Pinpoint the cell where the given text exists, returning its (x, y) midpoint coordinate. 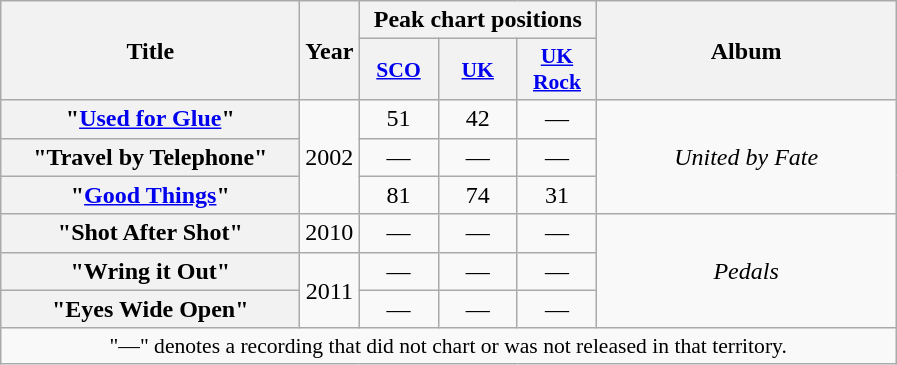
"Wring it Out" (150, 271)
31 (556, 195)
81 (398, 195)
Peak chart positions (478, 20)
UK (478, 70)
Title (150, 50)
"Shot After Shot" (150, 233)
"Good Things" (150, 195)
"—" denotes a recording that did not chart or was not released in that territory. (448, 346)
51 (398, 119)
42 (478, 119)
2002 (330, 157)
"Eyes Wide Open" (150, 309)
Album (746, 50)
UKRock (556, 70)
United by Fate (746, 157)
SCO (398, 70)
"Travel by Telephone" (150, 157)
74 (478, 195)
2010 (330, 233)
"Used for Glue" (150, 119)
Year (330, 50)
Pedals (746, 271)
2011 (330, 290)
